Provide the (X, Y) coordinate of the cell's center where the given text is located.  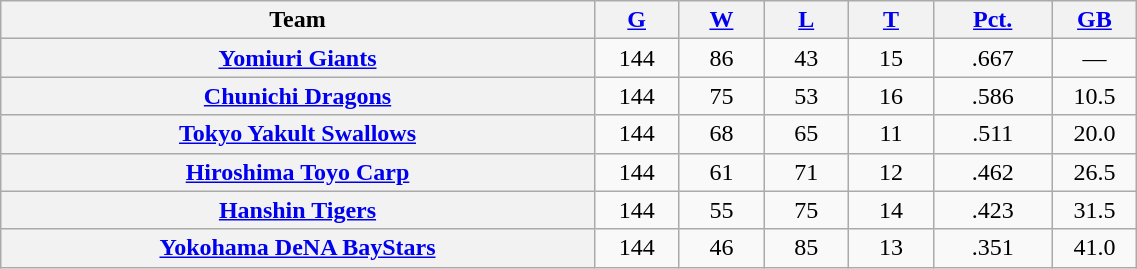
Tokyo Yakult Swallows (298, 134)
71 (806, 172)
12 (892, 172)
Yomiuri Giants (298, 58)
.586 (992, 96)
G (636, 20)
Team (298, 20)
55 (722, 210)
W (722, 20)
— (1094, 58)
46 (722, 248)
.423 (992, 210)
31.5 (1094, 210)
85 (806, 248)
15 (892, 58)
Yokohama DeNA BayStars (298, 248)
GB (1094, 20)
86 (722, 58)
13 (892, 248)
53 (806, 96)
16 (892, 96)
.351 (992, 248)
.511 (992, 134)
Hiroshima Toyo Carp (298, 172)
L (806, 20)
41.0 (1094, 248)
20.0 (1094, 134)
Hanshin Tigers (298, 210)
61 (722, 172)
68 (722, 134)
Pct. (992, 20)
43 (806, 58)
14 (892, 210)
.462 (992, 172)
26.5 (1094, 172)
11 (892, 134)
T (892, 20)
Chunichi Dragons (298, 96)
10.5 (1094, 96)
.667 (992, 58)
65 (806, 134)
